From the cell containing the given text, extract its center point as [x, y] coordinate. 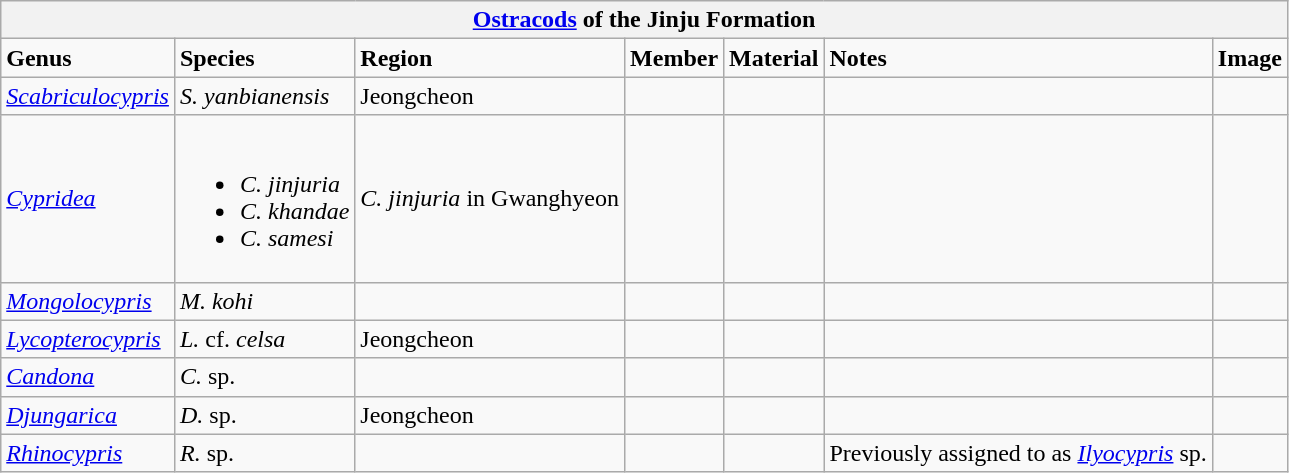
L. cf. celsa [264, 339]
Genus [88, 58]
Rhinocypris [88, 453]
M. kohi [264, 301]
Member [674, 58]
Candona [88, 377]
Region [490, 58]
Cypridea [88, 198]
Mongolocypris [88, 301]
Djungarica [88, 415]
C. sp. [264, 377]
Lycopterocypris [88, 339]
Material [774, 58]
D. sp. [264, 415]
C. jinjuria in Gwanghyeon [490, 198]
Image [1250, 58]
Previously assigned to as Ilyocypris sp. [1018, 453]
C. jinjuriaC. khandaeC. samesi [264, 198]
Notes [1018, 58]
Species [264, 58]
S. yanbianensis [264, 96]
R. sp. [264, 453]
Ostracods of the Jinju Formation [644, 20]
Scabriculocypris [88, 96]
